Pinpoint the cell where the given text exists, returning its [X, Y] midpoint coordinate. 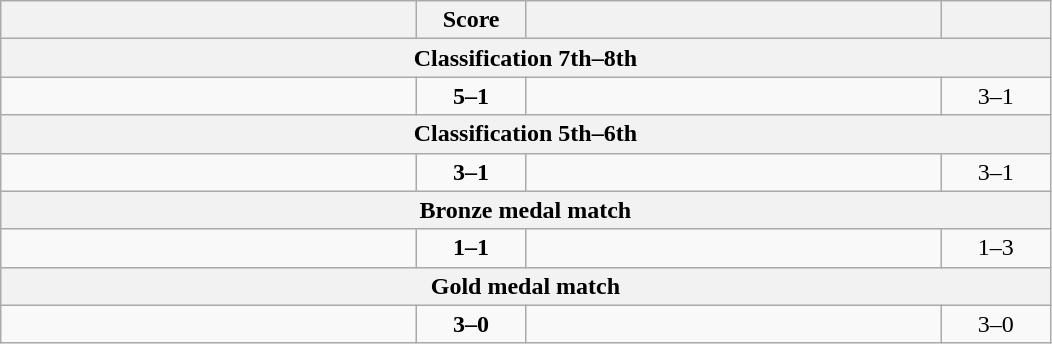
Gold medal match [526, 286]
Bronze medal match [526, 210]
Classification 7th–8th [526, 58]
1–3 [996, 248]
5–1 [472, 96]
Score [472, 20]
1–1 [472, 248]
Classification 5th–6th [526, 134]
